Extract the (x, y) coordinate from the center of the cell holding the provided text.  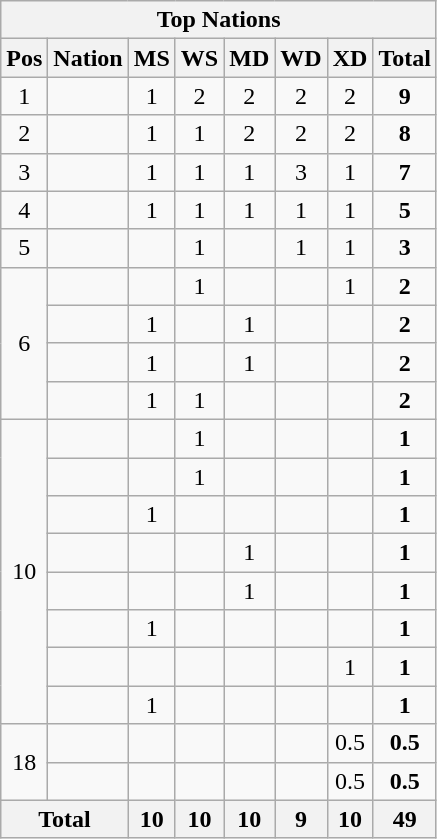
7 (405, 172)
MS (152, 58)
4 (24, 210)
Pos (24, 58)
18 (24, 762)
Top Nations (219, 20)
8 (405, 134)
WS (199, 58)
MD (250, 58)
WD (301, 58)
6 (24, 343)
XD (350, 58)
49 (405, 819)
Nation (88, 58)
